Locate the cell with the specified text and output its (x, y) center coordinate. 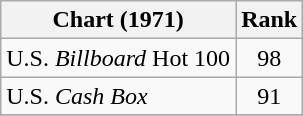
U.S. Billboard Hot 100 (118, 58)
U.S. Cash Box (118, 96)
91 (270, 96)
Rank (270, 20)
Chart (1971) (118, 20)
98 (270, 58)
